For the text-containing cell, return its midpoint in (X, Y) coordinate format. 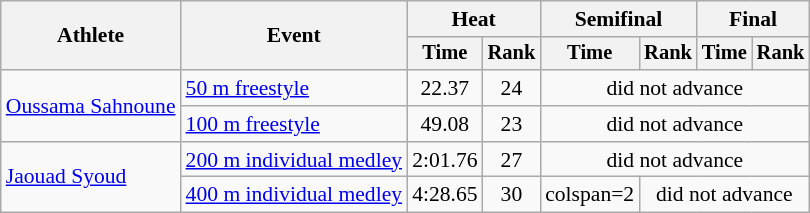
22.37 (444, 88)
Event (294, 36)
Jaouad Syoud (91, 178)
200 m individual medley (294, 160)
2:01.76 (444, 160)
30 (512, 195)
Athlete (91, 36)
50 m freestyle (294, 88)
400 m individual medley (294, 195)
49.08 (444, 124)
Final (753, 19)
24 (512, 88)
Oussama Sahnoune (91, 106)
23 (512, 124)
Semifinal (618, 19)
colspan=2 (590, 195)
27 (512, 160)
Heat (474, 19)
4:28.65 (444, 195)
100 m freestyle (294, 124)
